From the cell containing the given text, extract its center point as (x, y) coordinate. 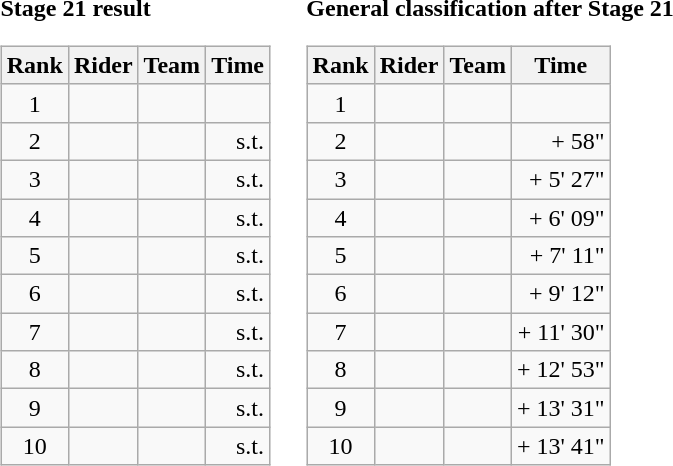
+ 12' 53" (560, 370)
+ 9' 12" (560, 294)
+ 11' 30" (560, 332)
+ 13' 41" (560, 446)
+ 7' 11" (560, 256)
+ 58" (560, 141)
+ 5' 27" (560, 179)
+ 13' 31" (560, 408)
+ 6' 09" (560, 217)
